Detect which cell encompasses the target text, then output its (X, Y) center coordinate. 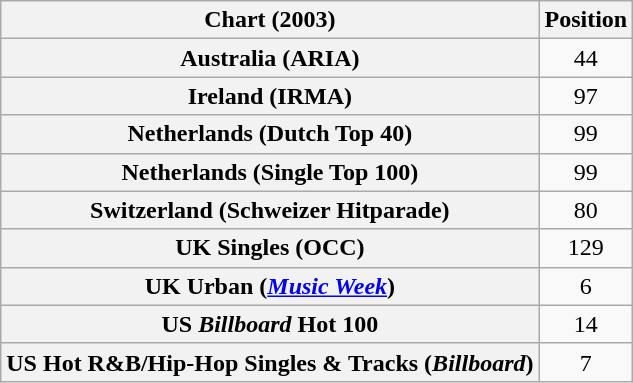
Netherlands (Single Top 100) (270, 172)
Position (586, 20)
Australia (ARIA) (270, 58)
Netherlands (Dutch Top 40) (270, 134)
129 (586, 248)
80 (586, 210)
UK Urban (Music Week) (270, 286)
Ireland (IRMA) (270, 96)
Switzerland (Schweizer Hitparade) (270, 210)
US Billboard Hot 100 (270, 324)
14 (586, 324)
UK Singles (OCC) (270, 248)
6 (586, 286)
97 (586, 96)
Chart (2003) (270, 20)
44 (586, 58)
7 (586, 362)
US Hot R&B/Hip-Hop Singles & Tracks (Billboard) (270, 362)
